Capture the cell that displays the provided text and extract its (x, y) central coordinate. 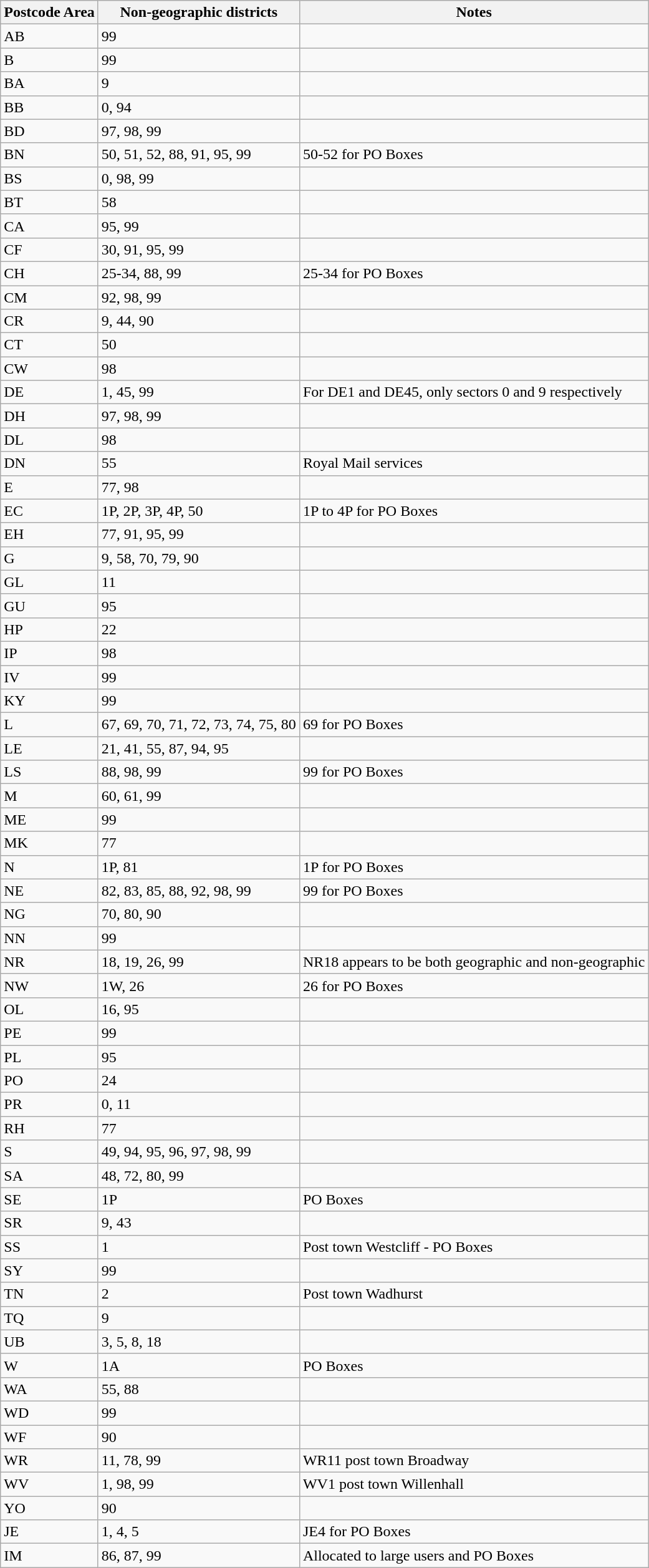
9, 58, 70, 79, 90 (198, 558)
W (50, 1365)
0, 98, 99 (198, 178)
60, 61, 99 (198, 796)
RH (50, 1128)
DL (50, 440)
WA (50, 1389)
S (50, 1152)
PR (50, 1105)
For DE1 and DE45, only sectors 0 and 9 respectively (474, 392)
95, 99 (198, 226)
NR (50, 962)
B (50, 60)
50 (198, 345)
GU (50, 606)
CR (50, 321)
WV1 post town Willenhall (474, 1484)
67, 69, 70, 71, 72, 73, 74, 75, 80 (198, 725)
HP (50, 629)
UB (50, 1342)
21, 41, 55, 87, 94, 95 (198, 748)
Notes (474, 12)
NR18 appears to be both geographic and non-geographic (474, 962)
58 (198, 202)
Non-geographic districts (198, 12)
Post town Wadhurst (474, 1294)
N (50, 867)
CA (50, 226)
CM (50, 298)
NN (50, 938)
BN (50, 155)
48, 72, 80, 99 (198, 1176)
86, 87, 99 (198, 1556)
BT (50, 202)
NW (50, 985)
BD (50, 131)
Postcode Area (50, 12)
49, 94, 95, 96, 97, 98, 99 (198, 1152)
JE (50, 1532)
OL (50, 1009)
PL (50, 1057)
SR (50, 1223)
EC (50, 511)
1, 98, 99 (198, 1484)
GL (50, 582)
SA (50, 1176)
24 (198, 1081)
AB (50, 36)
50, 51, 52, 88, 91, 95, 99 (198, 155)
MK (50, 843)
Allocated to large users and PO Boxes (474, 1556)
LS (50, 772)
KY (50, 701)
11 (198, 582)
30, 91, 95, 99 (198, 249)
BA (50, 84)
WD (50, 1413)
1A (198, 1365)
22 (198, 629)
1P to 4P for PO Boxes (474, 511)
NE (50, 891)
BS (50, 178)
0, 94 (198, 107)
Post town Westcliff - PO Boxes (474, 1247)
DE (50, 392)
BB (50, 107)
1, 45, 99 (198, 392)
77, 91, 95, 99 (198, 535)
G (50, 558)
1P, 2P, 3P, 4P, 50 (198, 511)
82, 83, 85, 88, 92, 98, 99 (198, 891)
92, 98, 99 (198, 298)
2 (198, 1294)
WR (50, 1461)
EH (50, 535)
1W, 26 (198, 985)
CW (50, 369)
69 for PO Boxes (474, 725)
WR11 post town Broadway (474, 1461)
CT (50, 345)
9, 44, 90 (198, 321)
IV (50, 677)
SS (50, 1247)
LE (50, 748)
1P (198, 1199)
26 for PO Boxes (474, 985)
50-52 for PO Boxes (474, 155)
YO (50, 1508)
NG (50, 914)
SE (50, 1199)
DH (50, 416)
55, 88 (198, 1389)
WV (50, 1484)
CF (50, 249)
25-34, 88, 99 (198, 273)
DN (50, 463)
88, 98, 99 (198, 772)
SY (50, 1270)
JE4 for PO Boxes (474, 1532)
9, 43 (198, 1223)
1P for PO Boxes (474, 867)
PE (50, 1033)
25-34 for PO Boxes (474, 273)
0, 11 (198, 1105)
TN (50, 1294)
77, 98 (198, 487)
TQ (50, 1318)
E (50, 487)
IP (50, 653)
WF (50, 1436)
16, 95 (198, 1009)
Royal Mail services (474, 463)
70, 80, 90 (198, 914)
1 (198, 1247)
M (50, 796)
1, 4, 5 (198, 1532)
1P, 81 (198, 867)
18, 19, 26, 99 (198, 962)
ME (50, 820)
IM (50, 1556)
3, 5, 8, 18 (198, 1342)
11, 78, 99 (198, 1461)
L (50, 725)
PO (50, 1081)
CH (50, 273)
55 (198, 463)
